For the text-containing cell, return its midpoint in [x, y] coordinate format. 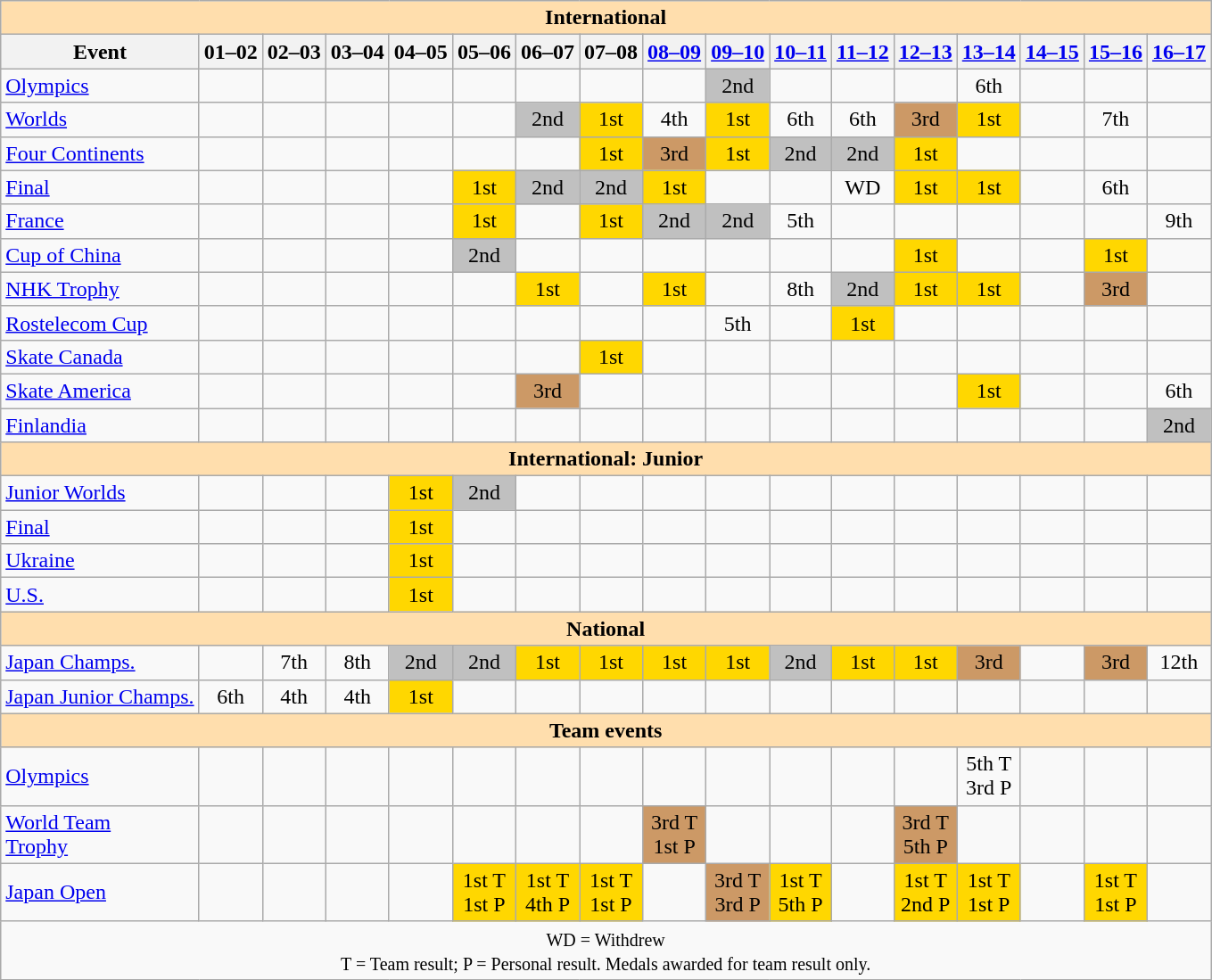
07–08 [612, 52]
14–15 [1052, 52]
05–06 [483, 52]
Cup of China [100, 255]
Worlds [100, 119]
National [606, 629]
9th [1179, 221]
12th [1179, 663]
11–12 [862, 52]
1st T2nd P [926, 892]
World TeamTrophy [100, 835]
Japan Junior Champs. [100, 696]
03–04 [357, 52]
08–09 [674, 52]
10–11 [801, 52]
Four Continents [100, 153]
WD [862, 187]
Japan Champs. [100, 663]
France [100, 221]
Team events [606, 730]
Rostelecom Cup [100, 323]
5th T3rd P [988, 776]
Japan Open [100, 892]
International [606, 18]
3rd T1st P [674, 835]
Skate Canada [100, 357]
3rd T5th P [926, 835]
Skate America [100, 391]
U.S. [100, 595]
Finlandia [100, 425]
Event [100, 52]
13–14 [988, 52]
15–16 [1115, 52]
06–07 [548, 52]
04–05 [421, 52]
09–10 [738, 52]
NHK Trophy [100, 289]
1st T5th P [801, 892]
16–17 [1179, 52]
Ukraine [100, 561]
International: Junior [606, 459]
12–13 [926, 52]
01–02 [230, 52]
WD = WithdrewT = Team result; P = Personal result. Medals awarded for team result only. [606, 951]
Junior Worlds [100, 493]
1st T4th P [548, 892]
3rd T3rd P [738, 892]
02–03 [294, 52]
